Search for the cell housing the specified text and yield its [X, Y] center coordinate. 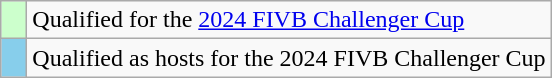
Qualified for the 2024 FIVB Challenger Cup [289, 20]
Qualified as hosts for the 2024 FIVB Challenger Cup [289, 58]
